Search for the cell housing the specified text and yield its [x, y] center coordinate. 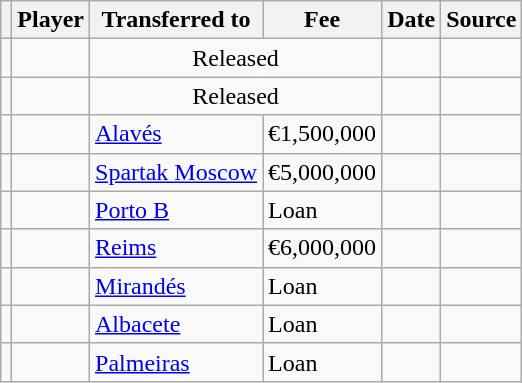
Spartak Moscow [176, 172]
Mirandés [176, 286]
Albacete [176, 324]
Porto B [176, 210]
Alavés [176, 134]
Transferred to [176, 20]
Fee [322, 20]
Palmeiras [176, 362]
Source [482, 20]
Date [412, 20]
€5,000,000 [322, 172]
Player [51, 20]
Reims [176, 248]
€1,500,000 [322, 134]
€6,000,000 [322, 248]
